Scan for the cell matching the given text and deliver its (X, Y) coordinate at center. 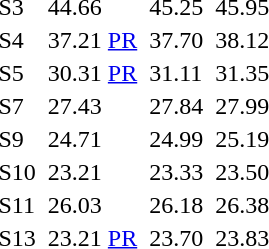
27.84 (176, 106)
24.99 (176, 139)
23.33 (176, 172)
37.21 PR (92, 40)
37.70 (176, 40)
24.71 (92, 139)
26.18 (176, 205)
26.03 (92, 205)
23.21 (92, 172)
31.11 (176, 73)
30.31 PR (92, 73)
27.43 (92, 106)
